Find where the given text appears and provide that cell's center as (x, y) coordinate. 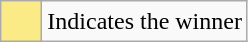
Indicates the winner (145, 22)
